Return the [X, Y] coordinate for the center point of the cell that contains the specified text.  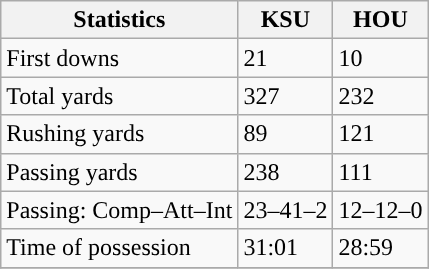
Total yards [120, 96]
327 [286, 96]
232 [380, 96]
KSU [286, 20]
Time of possession [120, 248]
21 [286, 58]
12–12–0 [380, 210]
31:01 [286, 248]
238 [286, 172]
Rushing yards [120, 134]
HOU [380, 20]
23–41–2 [286, 210]
Passing: Comp–Att–Int [120, 210]
Passing yards [120, 172]
First downs [120, 58]
89 [286, 134]
121 [380, 134]
28:59 [380, 248]
10 [380, 58]
111 [380, 172]
Statistics [120, 20]
